Return the [x, y] coordinate for the center point of the cell that contains the specified text.  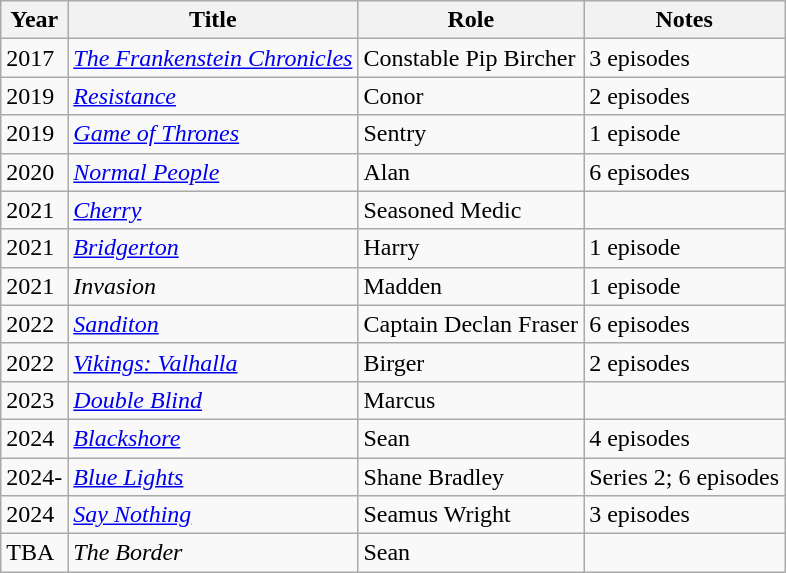
Role [471, 20]
Resistance [213, 96]
Vikings: Valhalla [213, 362]
Harry [471, 248]
Seamus Wright [471, 515]
Invasion [213, 286]
2020 [34, 172]
Say Nothing [213, 515]
TBA [34, 553]
2024- [34, 477]
Birger [471, 362]
Blue Lights [213, 477]
Year [34, 20]
Game of Thrones [213, 134]
Series 2; 6 episodes [684, 477]
Sentry [471, 134]
Title [213, 20]
Cherry [213, 210]
Seasoned Medic [471, 210]
2017 [34, 58]
Notes [684, 20]
Madden [471, 286]
Normal People [213, 172]
Bridgerton [213, 248]
2023 [34, 400]
Marcus [471, 400]
Shane Bradley [471, 477]
Blackshore [213, 438]
Captain Declan Fraser [471, 324]
Conor [471, 96]
4 episodes [684, 438]
Sanditon [213, 324]
Double Blind [213, 400]
The Border [213, 553]
The Frankenstein Chronicles [213, 58]
Constable Pip Bircher [471, 58]
Alan [471, 172]
